Scan for the cell matching the given text and deliver its (x, y) coordinate at center. 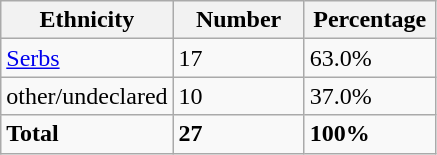
Ethnicity (87, 20)
17 (238, 58)
Number (238, 20)
37.0% (370, 96)
100% (370, 134)
Total (87, 134)
10 (238, 96)
other/undeclared (87, 96)
27 (238, 134)
63.0% (370, 58)
Serbs (87, 58)
Percentage (370, 20)
